Provide the [x, y] coordinate of the cell's center where the given text is located.  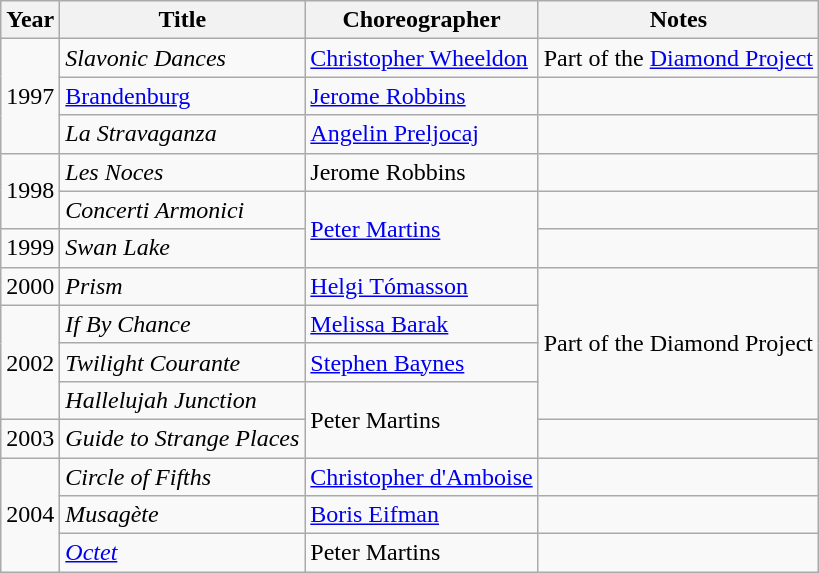
Christopher Wheeldon [422, 58]
Title [182, 20]
Les Noces [182, 172]
Helgi Tómasson [422, 286]
2002 [30, 362]
2000 [30, 286]
Melissa Barak [422, 324]
Slavonic Dances [182, 58]
Octet [182, 553]
Boris Eifman [422, 515]
Year [30, 20]
Guide to Strange Places [182, 438]
Stephen Baynes [422, 362]
1998 [30, 191]
1997 [30, 96]
Twilight Courante [182, 362]
If By Chance [182, 324]
2004 [30, 515]
La Stravaganza [182, 134]
Concerti Armonici [182, 210]
Christopher d'Amboise [422, 477]
Angelin Preljocaj [422, 134]
Circle of Fifths [182, 477]
Brandenburg [182, 96]
1999 [30, 248]
Notes [678, 20]
2003 [30, 438]
Prism [182, 286]
Swan Lake [182, 248]
Choreographer [422, 20]
Musagète [182, 515]
Hallelujah Junction [182, 400]
